Scan for the cell matching the given text and deliver its (X, Y) coordinate at center. 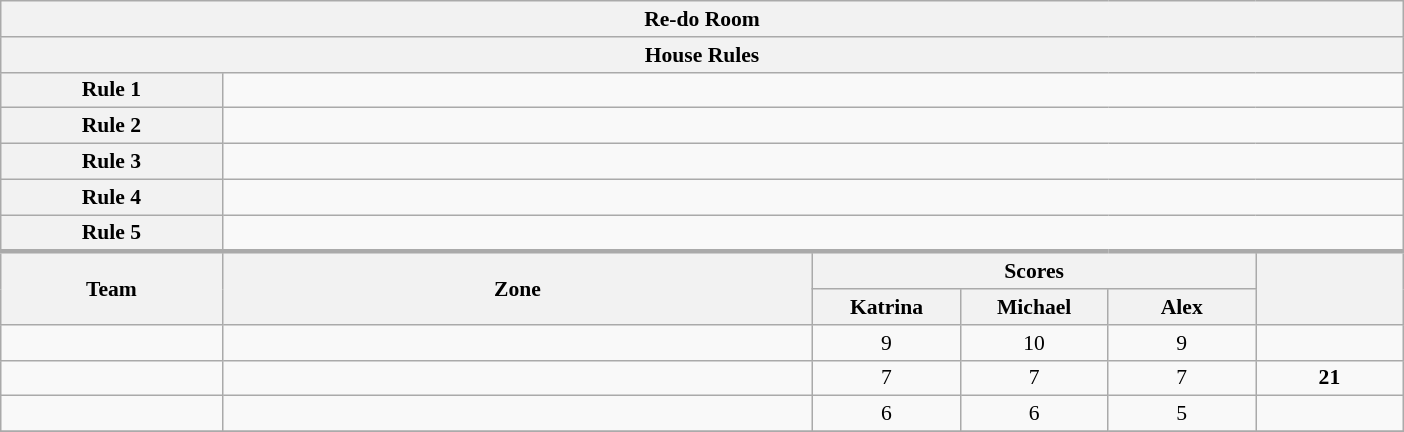
House Rules (702, 55)
Rule 4 (112, 197)
Rule 2 (112, 126)
Scores (1034, 270)
Rule 3 (112, 162)
Zone (518, 288)
Team (112, 288)
Rule 5 (112, 234)
Alex (1182, 307)
Rule 1 (112, 90)
10 (1034, 343)
Katrina (887, 307)
Re-do Room (702, 19)
5 (1182, 414)
21 (1330, 378)
Michael (1034, 307)
